Determine the [x, y] coordinate at the center of the cell enclosing the given text.  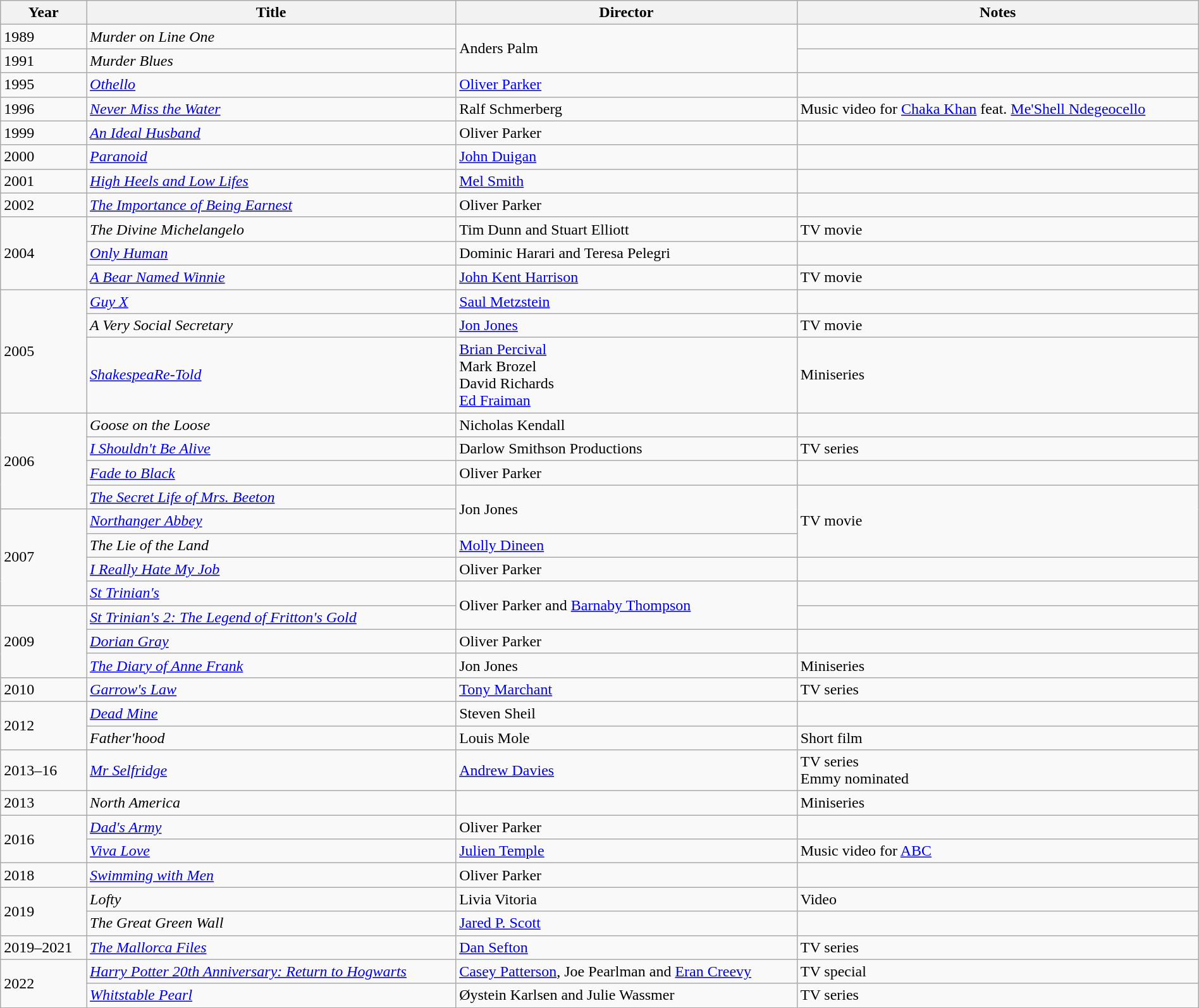
Mr Selfridge [271, 770]
2005 [44, 352]
1999 [44, 133]
The Great Green Wall [271, 923]
Saul Metzstein [627, 302]
Øystein Karlsen and Julie Wassmer [627, 995]
Dorian Gray [271, 641]
A Very Social Secretary [271, 326]
Oliver Parker and Barnaby Thompson [627, 605]
1995 [44, 85]
Video [998, 899]
John Duigan [627, 157]
St Trinian's 2: The Legend of Fritton's Gold [271, 617]
Jared P. Scott [627, 923]
TV seriesEmmy nominated [998, 770]
1991 [44, 61]
Music video for Chaka Khan feat. Me'Shell Ndegeocello [998, 109]
2007 [44, 557]
The Lie of the Land [271, 545]
Father'hood [271, 738]
I Really Hate My Job [271, 569]
2001 [44, 181]
Swimming with Men [271, 875]
2019–2021 [44, 947]
Darlow Smithson Productions [627, 449]
Murder on Line One [271, 37]
TV special [998, 971]
Andrew Davies [627, 770]
The Importance of Being Earnest [271, 205]
2000 [44, 157]
Julien Temple [627, 851]
2012 [44, 725]
Whitstable Pearl [271, 995]
Viva Love [271, 851]
A Bear Named Winnie [271, 277]
I Shouldn't Be Alive [271, 449]
Notes [998, 13]
Tim Dunn and Stuart Elliott [627, 229]
2013 [44, 803]
St Trinian's [271, 593]
High Heels and Low Lifes [271, 181]
2006 [44, 461]
The Secret Life of Mrs. Beeton [271, 497]
Tony Marchant [627, 689]
Livia Vitoria [627, 899]
Northanger Abbey [271, 521]
Dominic Harari and Teresa Pelegri [627, 253]
An Ideal Husband [271, 133]
Music video for ABC [998, 851]
Nicholas Kendall [627, 425]
Othello [271, 85]
Harry Potter 20th Anniversary: Return to Hogwarts [271, 971]
1989 [44, 37]
Never Miss the Water [271, 109]
2010 [44, 689]
2022 [44, 983]
2019 [44, 911]
The Diary of Anne Frank [271, 665]
2004 [44, 253]
ShakespeaRe-Told [271, 376]
Ralf Schmerberg [627, 109]
Lofty [271, 899]
2016 [44, 839]
The Mallorca Files [271, 947]
Only Human [271, 253]
Molly Dineen [627, 545]
2002 [44, 205]
Louis Mole [627, 738]
Paranoid [271, 157]
Dead Mine [271, 713]
2009 [44, 641]
Guy X [271, 302]
Fade to Black [271, 473]
Goose on the Loose [271, 425]
The Divine Michelangelo [271, 229]
Short film [998, 738]
Steven Sheil [627, 713]
Title [271, 13]
Dan Sefton [627, 947]
Murder Blues [271, 61]
North America [271, 803]
2013–16 [44, 770]
Casey Patterson, Joe Pearlman and Eran Creevy [627, 971]
Director [627, 13]
Year [44, 13]
Dad's Army [271, 827]
John Kent Harrison [627, 277]
2018 [44, 875]
Mel Smith [627, 181]
Garrow's Law [271, 689]
Anders Palm [627, 49]
Brian PercivalMark BrozelDavid RichardsEd Fraiman [627, 376]
1996 [44, 109]
